Search for the cell housing the specified text and yield its [X, Y] center coordinate. 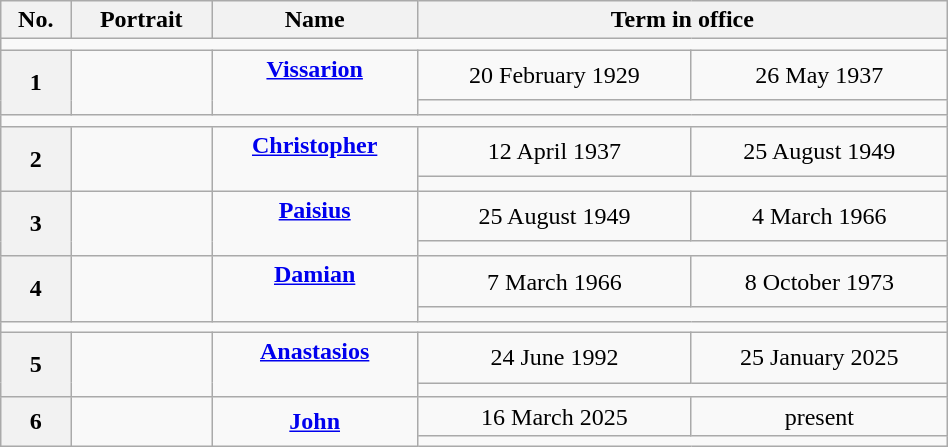
20 February 1929 [554, 75]
Paisius [315, 224]
Term in office [682, 20]
26 May 1937 [819, 75]
2 [36, 158]
24 June 1992 [554, 357]
Portrait [142, 20]
Christopher [315, 158]
6 [36, 422]
No. [36, 20]
25 January 2025 [819, 357]
4 March 1966 [819, 216]
16 March 2025 [554, 416]
Vissarion [315, 82]
Name [315, 20]
1 [36, 82]
Damian [315, 288]
3 [36, 224]
12 April 1937 [554, 151]
5 [36, 364]
4 [36, 288]
8 October 1973 [819, 281]
Anastasios [315, 364]
John [315, 422]
7 March 1966 [554, 281]
present [819, 416]
